Determine the (X, Y) coordinate at the center of the cell enclosing the given text.  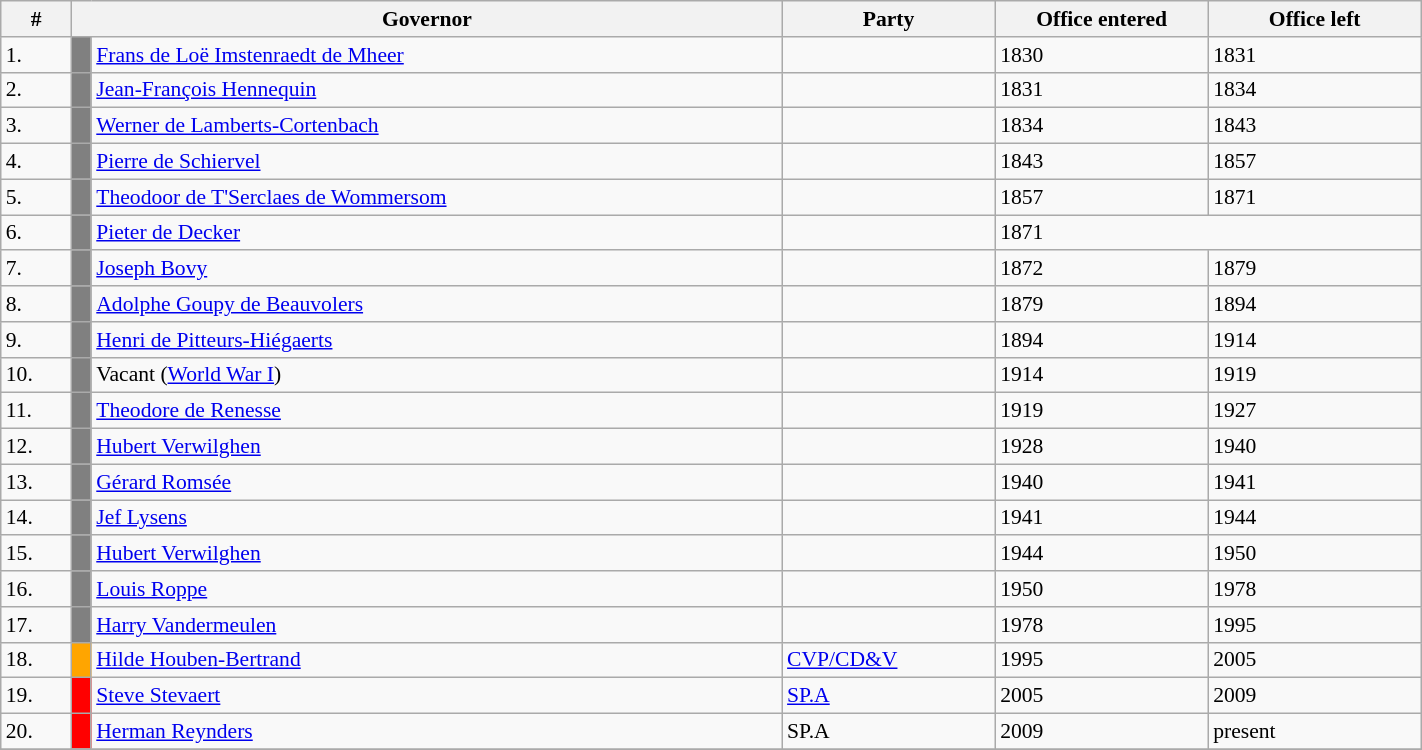
3. (36, 126)
Jef Lysens (436, 518)
Herman Reynders (436, 732)
17. (36, 625)
1. (36, 55)
Adolphe Goupy de Beauvolers (436, 304)
1928 (1102, 447)
18. (36, 660)
Party (888, 19)
Theodoor de T'Serclaes de Wommersom (436, 197)
19. (36, 696)
Henri de Pitteurs-Hiégaerts (436, 340)
5. (36, 197)
16. (36, 589)
2. (36, 90)
1927 (1314, 411)
6. (36, 233)
# (36, 19)
Frans de Loë Imstenraedt de Mheer (436, 55)
present (1314, 732)
Harry Vandermeulen (436, 625)
Joseph Bovy (436, 269)
Werner de Lamberts-Cortenbach (436, 126)
Governor (427, 19)
CVP/CD&V (888, 660)
Pieter de Decker (436, 233)
Gérard Romsée (436, 482)
20. (36, 732)
Hilde Houben-Bertrand (436, 660)
13. (36, 482)
11. (36, 411)
7. (36, 269)
Theodore de Renesse (436, 411)
15. (36, 554)
Jean-François Hennequin (436, 90)
Pierre de Schiervel (436, 162)
Steve Stevaert (436, 696)
4. (36, 162)
8. (36, 304)
Office left (1314, 19)
10. (36, 375)
Louis Roppe (436, 589)
12. (36, 447)
1872 (1102, 269)
Office entered (1102, 19)
Vacant (World War I) (436, 375)
1830 (1102, 55)
14. (36, 518)
9. (36, 340)
